Return (x, y) of the center of cell containing provided text 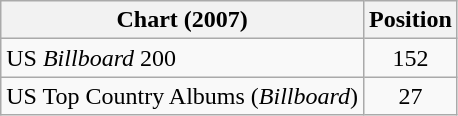
152 (411, 58)
US Top Country Albums (Billboard) (182, 96)
Position (411, 20)
Chart (2007) (182, 20)
27 (411, 96)
US Billboard 200 (182, 58)
